Return (X, Y) of the center of cell containing provided text 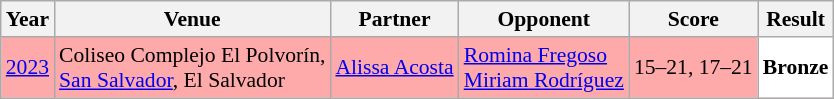
Romina Fregoso Miriam Rodríguez (544, 68)
Alissa Acosta (394, 68)
Year (28, 19)
Score (694, 19)
Bronze (796, 68)
Opponent (544, 19)
Coliseo Complejo El Polvorín,San Salvador, El Salvador (192, 68)
Result (796, 19)
15–21, 17–21 (694, 68)
Venue (192, 19)
Partner (394, 19)
2023 (28, 68)
